Provide the (X, Y) coordinate of the cell's center where the given text is located.  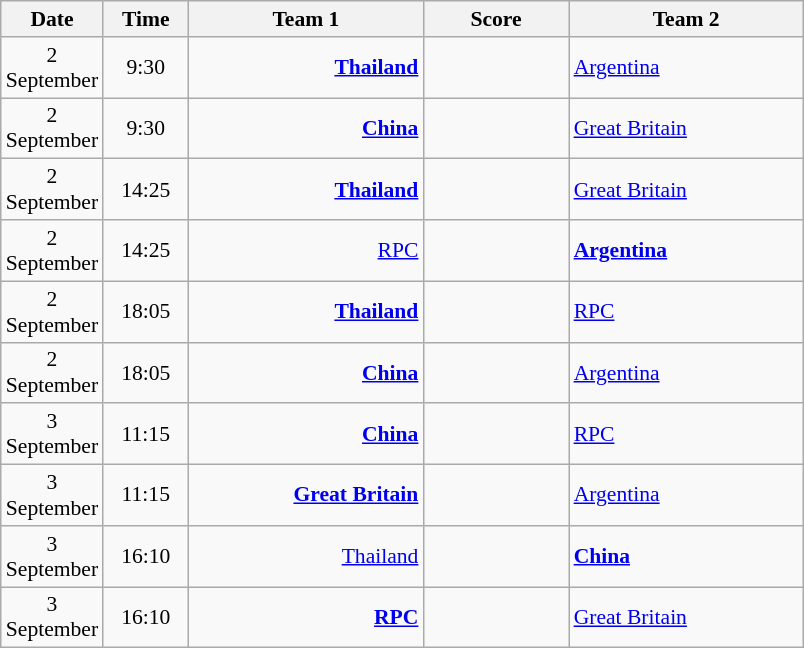
Team 2 (686, 19)
Time (146, 19)
Team 1 (306, 19)
Date (52, 19)
Score (496, 19)
